Pinpoint the cell where the given text exists, returning its [X, Y] midpoint coordinate. 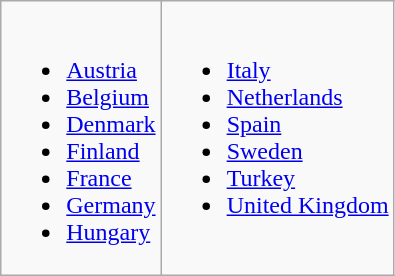
Italy Netherlands Spain Sweden Turkey United Kingdom [278, 138]
Austria Belgium Denmark Finland France Germany Hungary [81, 138]
